Search for the cell housing the specified text and yield its (x, y) center coordinate. 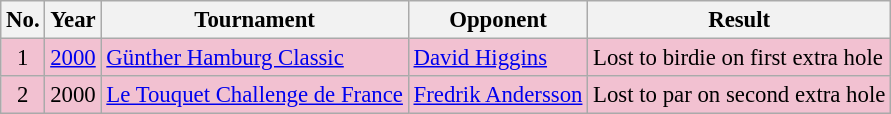
Tournament (254, 20)
David Higgins (498, 58)
Lost to birdie on first extra hole (740, 58)
Year (73, 20)
1 (23, 58)
2 (23, 95)
Opponent (498, 20)
Fredrik Andersson (498, 95)
Günther Hamburg Classic (254, 58)
No. (23, 20)
Lost to par on second extra hole (740, 95)
Result (740, 20)
Le Touquet Challenge de France (254, 95)
